Provide the [x, y] coordinate of the cell's center where the given text is located.  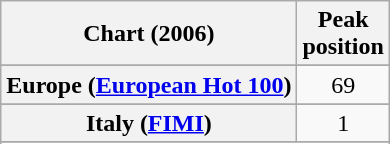
69 [343, 85]
Italy (FIMI) [149, 123]
Peakposition [343, 34]
Europe (European Hot 100) [149, 85]
Chart (2006) [149, 34]
1 [343, 123]
